Find where the given text appears and provide that cell's center as (x, y) coordinate. 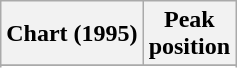
Chart (1995) (72, 34)
Peakposition (189, 34)
